From the cell containing the given text, extract its center point as (x, y) coordinate. 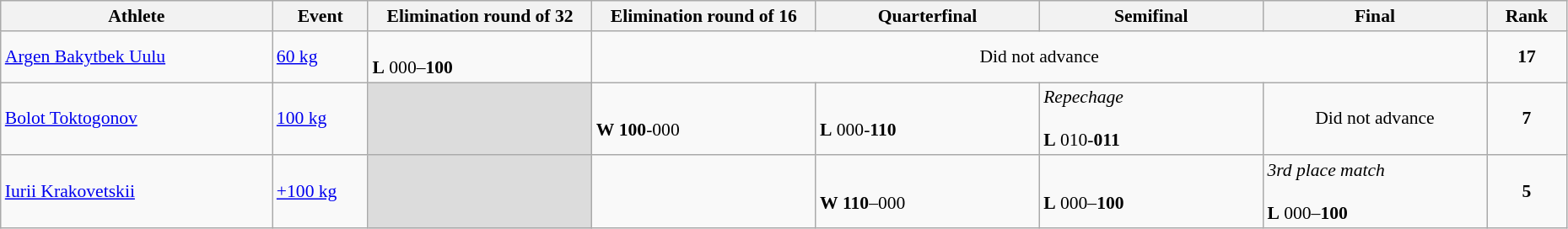
Iurii Krakovetskii (137, 192)
L 000-110 (928, 120)
Rank (1527, 16)
+100 kg (321, 192)
W 100-000 (703, 120)
Elimination round of 32 (479, 16)
Elimination round of 16 (703, 16)
Semifinal (1150, 16)
17 (1527, 57)
7 (1527, 120)
100 kg (321, 120)
Bolot Toktogonov (137, 120)
Quarterfinal (928, 16)
3rd place matchL 000–100 (1375, 192)
W 110–000 (928, 192)
RepechageL 010-011 (1150, 120)
Argen Bakytbek Uulu (137, 57)
5 (1527, 192)
Event (321, 16)
60 kg (321, 57)
Final (1375, 16)
Athlete (137, 16)
